Output the (x, y) coordinate of the center of the cell containing the given text.  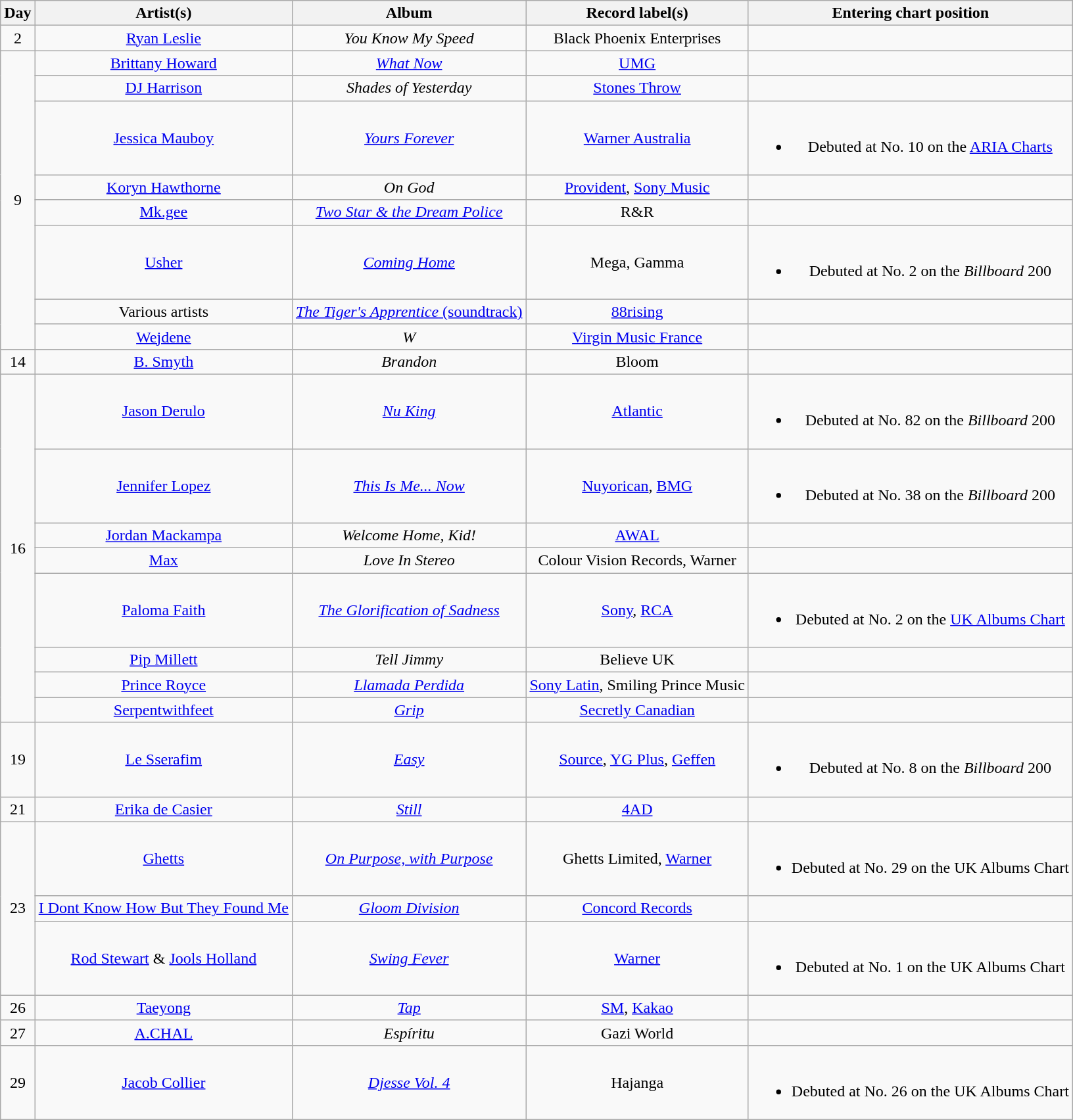
Llamada Perdida (409, 685)
Love In Stereo (409, 561)
Grip (409, 710)
DJ Harrison (163, 88)
Entering chart position (910, 13)
UMG (637, 63)
SM, Kakao (637, 1008)
Erika de Casier (163, 809)
Jason Derulo (163, 411)
Ghetts (163, 858)
Atlantic (637, 411)
Brittany Howard (163, 63)
Debuted at No. 2 on the Billboard 200 (910, 262)
Sony, RCA (637, 610)
Nuyorican, BMG (637, 485)
Easy (409, 760)
Record label(s) (637, 13)
88rising (637, 312)
4AD (637, 809)
Debuted at No. 8 on the Billboard 200 (910, 760)
Artist(s) (163, 13)
Believe UK (637, 660)
Le Sserafim (163, 760)
Tell Jimmy (409, 660)
Jacob Collier (163, 1082)
Still (409, 809)
Debuted at No. 82 on the Billboard 200 (910, 411)
You Know My Speed (409, 38)
Gazi World (637, 1033)
Ghetts Limited, Warner (637, 858)
Warner (637, 958)
Virgin Music France (637, 337)
R&R (637, 212)
Prince Royce (163, 685)
The Tiger's Apprentice (soundtrack) (409, 312)
2 (18, 38)
B. Smyth (163, 362)
21 (18, 809)
9 (18, 200)
Stones Throw (637, 88)
Two Star & the Dream Police (409, 212)
27 (18, 1033)
Secretly Canadian (637, 710)
This Is Me... Now (409, 485)
Swing Fever (409, 958)
A.CHAL (163, 1033)
AWAL (637, 536)
Wejdene (163, 337)
Source, YG Plus, Geffen (637, 760)
Taeyong (163, 1008)
Brandon (409, 362)
Jordan Mackampa (163, 536)
Provident, Sony Music (637, 187)
W (409, 337)
Jennifer Lopez (163, 485)
Black Phoenix Enterprises (637, 38)
Mk.gee (163, 212)
The Glorification of Sadness (409, 610)
Hajanga (637, 1082)
Ryan Leslie (163, 38)
Album (409, 13)
Pip Millett (163, 660)
Debuted at No. 38 on the Billboard 200 (910, 485)
Debuted at No. 1 on the UK Albums Chart (910, 958)
23 (18, 908)
Serpentwithfeet (163, 710)
Various artists (163, 312)
Debuted at No. 29 on the UK Albums Chart (910, 858)
16 (18, 548)
Rod Stewart & Jools Holland (163, 958)
Nu King (409, 411)
Debuted at No. 2 on the UK Albums Chart (910, 610)
26 (18, 1008)
Debuted at No. 26 on the UK Albums Chart (910, 1082)
Paloma Faith (163, 610)
Welcome Home, Kid! (409, 536)
Koryn Hawthorne (163, 187)
Max (163, 561)
Djesse Vol. 4 (409, 1082)
Yours Forever (409, 138)
Jessica Mauboy (163, 138)
Tap (409, 1008)
What Now (409, 63)
Day (18, 13)
Mega, Gamma (637, 262)
Bloom (637, 362)
Gloom Division (409, 908)
Concord Records (637, 908)
Shades of Yesterday (409, 88)
Debuted at No. 10 on the ARIA Charts (910, 138)
29 (18, 1082)
Espíritu (409, 1033)
Coming Home (409, 262)
Warner Australia (637, 138)
Sony Latin, Smiling Prince Music (637, 685)
On Purpose, with Purpose (409, 858)
On God (409, 187)
19 (18, 760)
Usher (163, 262)
14 (18, 362)
I Dont Know How But They Found Me (163, 908)
Colour Vision Records, Warner (637, 561)
